Find where the given text appears and provide that cell's center as [X, Y] coordinate. 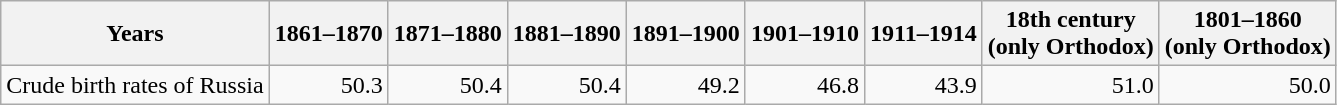
50.3 [328, 85]
1861–1870 [328, 34]
1801–1860(only Orthodox) [1248, 34]
Crude birth rates of Russia [135, 85]
43.9 [923, 85]
46.8 [804, 85]
1881–1890 [566, 34]
1911–1914 [923, 34]
1891–1900 [686, 34]
1871–1880 [448, 34]
18th century(only Orthodox) [1070, 34]
50.0 [1248, 85]
Years [135, 34]
51.0 [1070, 85]
1901–1910 [804, 34]
49.2 [686, 85]
